Extract the (X, Y) coordinate from the center of the cell holding the provided text.  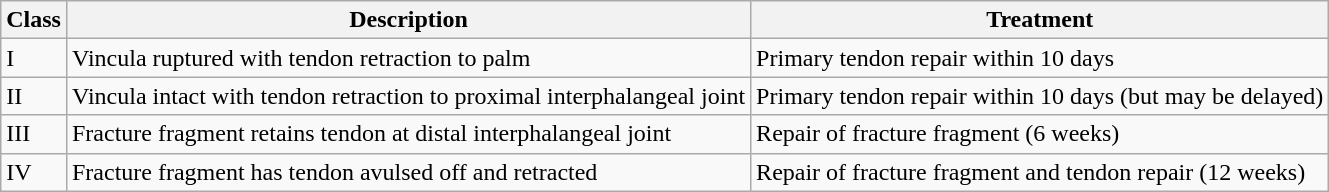
Primary tendon repair within 10 days (but may be delayed) (1040, 96)
Class (34, 20)
Primary tendon repair within 10 days (1040, 58)
Repair of fracture fragment (6 weeks) (1040, 134)
Treatment (1040, 20)
I (34, 58)
Description (408, 20)
Repair of fracture fragment and tendon repair (12 weeks) (1040, 172)
II (34, 96)
III (34, 134)
IV (34, 172)
Fracture fragment has tendon avulsed off and retracted (408, 172)
Fracture fragment retains tendon at distal interphalangeal joint (408, 134)
Vincula intact with tendon retraction to proximal interphalangeal joint (408, 96)
Vincula ruptured with tendon retraction to palm (408, 58)
